Return the (x, y) coordinate for the center point of the cell that contains the specified text.  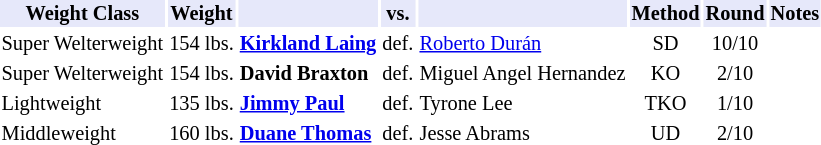
Lightweight (82, 104)
KO (666, 74)
vs. (398, 14)
Notes (795, 14)
135 lbs. (202, 104)
Weight Class (82, 14)
10/10 (735, 44)
SD (666, 44)
Round (735, 14)
Kirkland Laing (308, 44)
Tyrone Lee (522, 104)
TKO (666, 104)
2/10 (735, 74)
Roberto Durán (522, 44)
Jimmy Paul (308, 104)
Miguel Angel Hernandez (522, 74)
Method (666, 14)
Weight (202, 14)
David Braxton (308, 74)
1/10 (735, 104)
